Identify which cell holds the provided text, then report its [x, y] central coordinate. 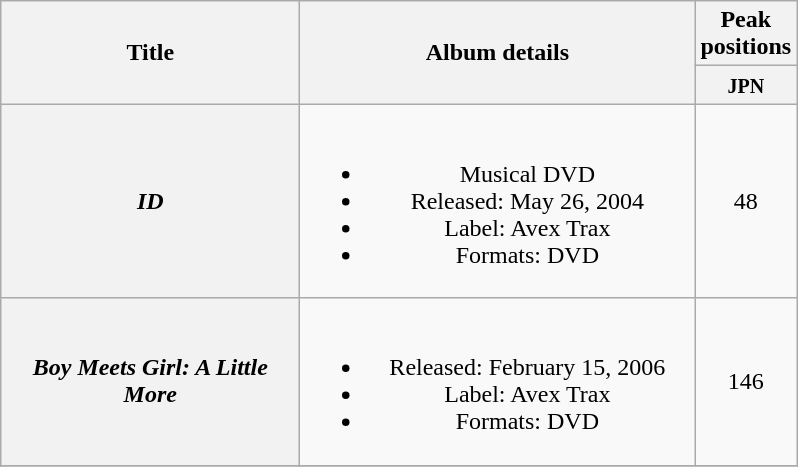
146 [746, 382]
Released: February 15, 2006 Label: Avex TraxFormats: DVD [498, 382]
ID [150, 201]
Title [150, 52]
Album details [498, 52]
Musical DVDReleased: May 26, 2004 Label: Avex TraxFormats: DVD [498, 201]
48 [746, 201]
Boy Meets Girl: A Little More [150, 382]
JPN [746, 85]
Peak positions [746, 34]
